Locate the cell with the specified text and output its (x, y) center coordinate. 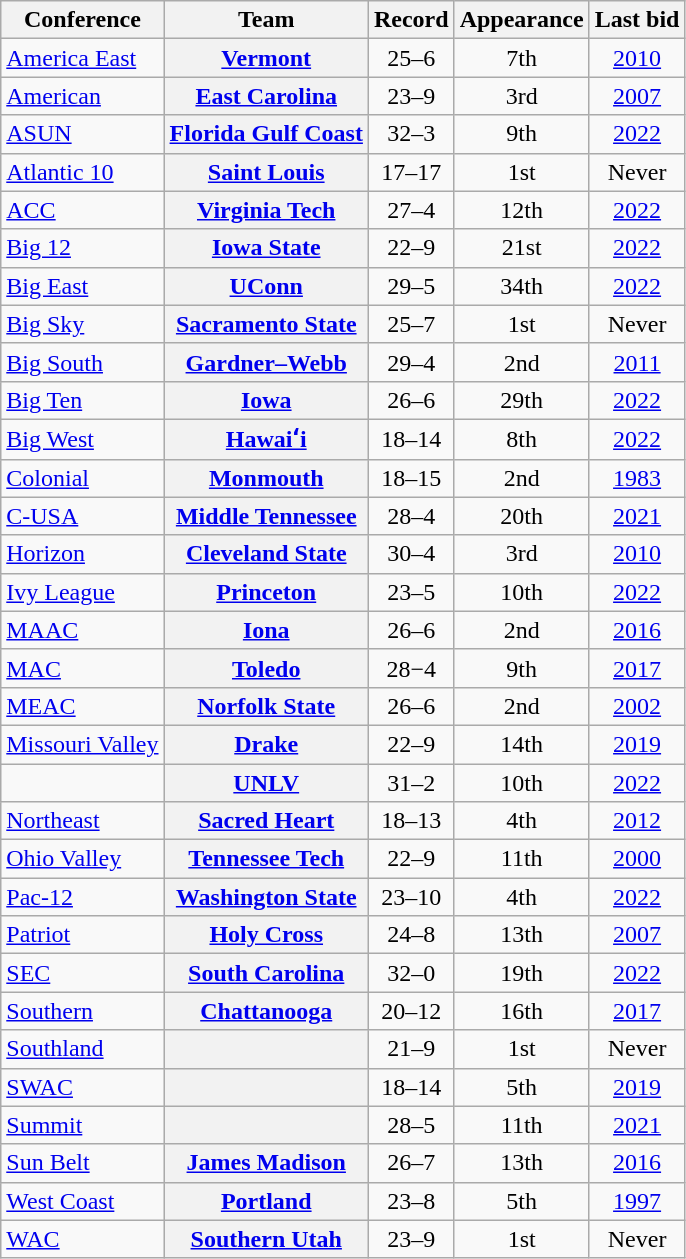
Southern (82, 1011)
24–8 (411, 935)
Summit (82, 1125)
Missouri Valley (82, 744)
Record (411, 20)
Team (266, 20)
Colonial (82, 478)
Virginia Tech (266, 210)
2012 (637, 821)
Vermont (266, 58)
Chattanooga (266, 1011)
29–5 (411, 286)
Saint Louis (266, 172)
30–4 (411, 554)
ACC (82, 210)
Horizon (82, 554)
Ivy League (82, 592)
29th (522, 400)
MEAC (82, 706)
Sacramento State (266, 324)
Monmouth (266, 478)
West Coast (82, 1201)
26–7 (411, 1163)
28–5 (411, 1125)
32–3 (411, 134)
23–5 (411, 592)
Washington State (266, 897)
Patriot (82, 935)
8th (522, 439)
34th (522, 286)
Florida Gulf Coast (266, 134)
Norfolk State (266, 706)
ASUN (82, 134)
23–8 (411, 1201)
Sun Belt (82, 1163)
7th (522, 58)
Southland (82, 1049)
MAC (82, 668)
Sacred Heart (266, 821)
27–4 (411, 210)
WAC (82, 1239)
18–15 (411, 478)
Conference (82, 20)
Appearance (522, 20)
UConn (266, 286)
Big Ten (82, 400)
Portland (266, 1201)
12th (522, 210)
Big West (82, 439)
James Madison (266, 1163)
17–17 (411, 172)
1983 (637, 478)
South Carolina (266, 973)
Pac-12 (82, 897)
American (82, 96)
SEC (82, 973)
Atlantic 10 (82, 172)
2011 (637, 362)
20th (522, 516)
28−4 (411, 668)
Princeton (266, 592)
2002 (637, 706)
23–10 (411, 897)
MAAC (82, 630)
32–0 (411, 973)
20–12 (411, 1011)
Big Sky (82, 324)
25–6 (411, 58)
16th (522, 1011)
21–9 (411, 1049)
America East (82, 58)
Middle Tennessee (266, 516)
Big East (82, 286)
Drake (266, 744)
Last bid (637, 20)
Cleveland State (266, 554)
31–2 (411, 783)
Southern Utah (266, 1239)
Northeast (82, 821)
19th (522, 973)
Tennessee Tech (266, 859)
East Carolina (266, 96)
Hawaiʻi (266, 439)
Iowa (266, 400)
Holy Cross (266, 935)
Big 12 (82, 248)
21st (522, 248)
Iowa State (266, 248)
Gardner–Webb (266, 362)
C-USA (82, 516)
28–4 (411, 516)
Big South (82, 362)
UNLV (266, 783)
14th (522, 744)
SWAC (82, 1087)
Toledo (266, 668)
Ohio Valley (82, 859)
25–7 (411, 324)
1997 (637, 1201)
29–4 (411, 362)
18–13 (411, 821)
Iona (266, 630)
2000 (637, 859)
